Return [X, Y] of the center of cell containing provided text 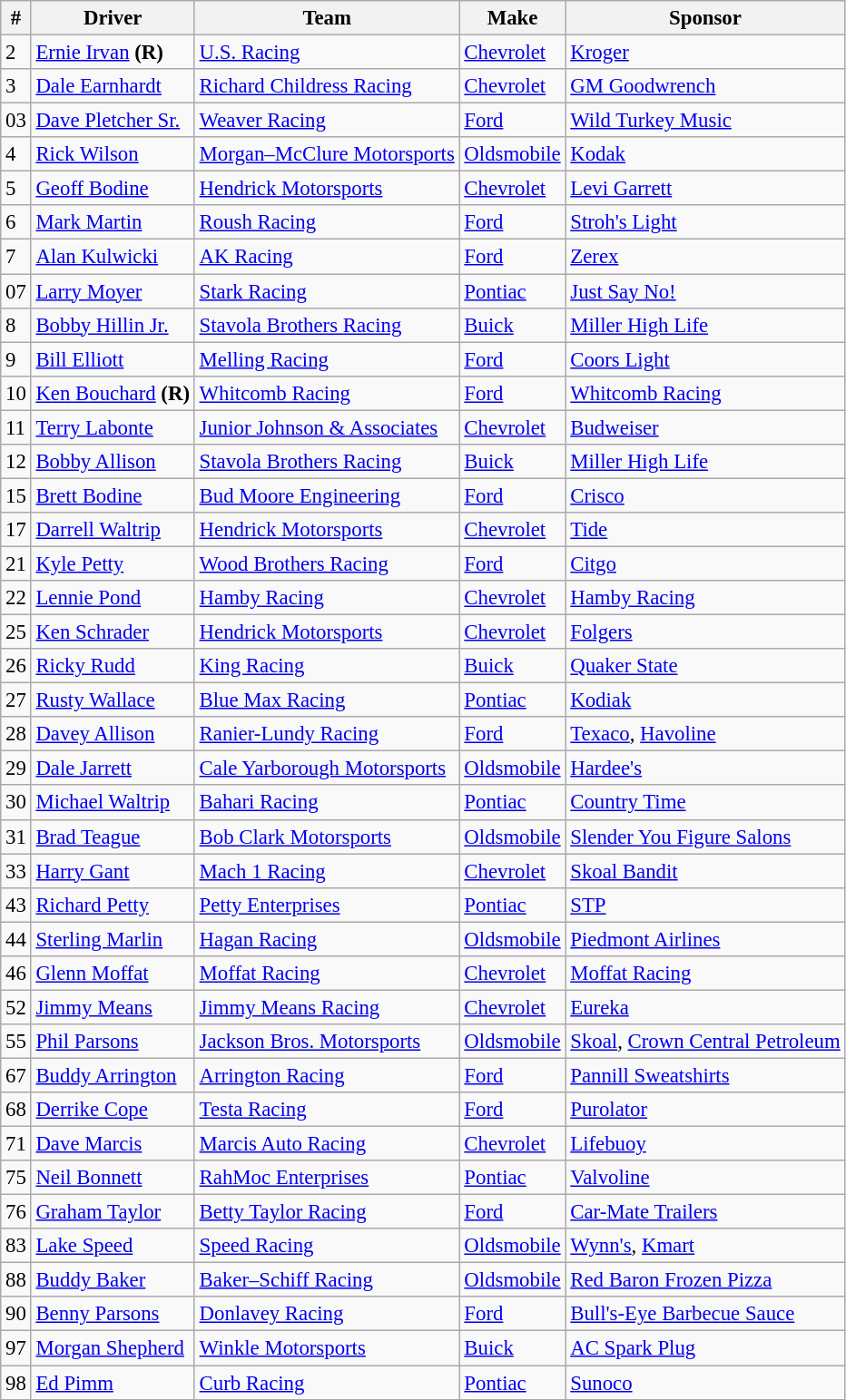
Darrell Waltrip [113, 530]
Buddy Baker [113, 1280]
Zerex [705, 257]
03 [16, 121]
Dale Jarrett [113, 769]
Bobby Hillin Jr. [113, 325]
8 [16, 325]
4 [16, 154]
68 [16, 1110]
Donlavey Racing [327, 1315]
Crisco [705, 495]
Dave Pletcher Sr. [113, 121]
Ed Pimm [113, 1383]
28 [16, 734]
43 [16, 905]
Bill Elliott [113, 359]
Hagan Racing [327, 939]
Richard Childress Racing [327, 86]
7 [16, 257]
King Racing [327, 666]
Eureka [705, 1007]
Marcis Auto Racing [327, 1144]
Graham Taylor [113, 1212]
Melling Racing [327, 359]
Weaver Racing [327, 121]
Coors Light [705, 359]
Car-Mate Trailers [705, 1212]
Speed Racing [327, 1246]
Morgan–McClure Motorsports [327, 154]
Bobby Allison [113, 462]
# [16, 18]
Glenn Moffat [113, 974]
26 [16, 666]
17 [16, 530]
Hardee's [705, 769]
Bob Clark Motorsports [327, 837]
6 [16, 222]
Kodak [705, 154]
U.S. Racing [327, 53]
5 [16, 189]
Testa Racing [327, 1110]
25 [16, 632]
Lifebuoy [705, 1144]
Sterling Marlin [113, 939]
Skoal, Crown Central Petroleum [705, 1042]
Kyle Petty [113, 563]
Ranier-Lundy Racing [327, 734]
Blue Max Racing [327, 700]
STP [705, 905]
Morgan Shepherd [113, 1348]
29 [16, 769]
Derrike Cope [113, 1110]
88 [16, 1280]
Wild Turkey Music [705, 121]
Davey Allison [113, 734]
Richard Petty [113, 905]
97 [16, 1348]
44 [16, 939]
Budweiser [705, 427]
Jimmy Means Racing [327, 1007]
Driver [113, 18]
Ken Bouchard (R) [113, 393]
Geoff Bodine [113, 189]
Stark Racing [327, 291]
71 [16, 1144]
21 [16, 563]
Pannill Sweatshirts [705, 1075]
Wood Brothers Racing [327, 563]
75 [16, 1178]
9 [16, 359]
Stroh's Light [705, 222]
Kroger [705, 53]
Slender You Figure Salons [705, 837]
Harry Gant [113, 871]
Lake Speed [113, 1246]
RahMoc Enterprises [327, 1178]
67 [16, 1075]
33 [16, 871]
Country Time [705, 803]
Junior Johnson & Associates [327, 427]
07 [16, 291]
Cale Yarborough Motorsports [327, 769]
98 [16, 1383]
Red Baron Frozen Pizza [705, 1280]
Dave Marcis [113, 1144]
Roush Racing [327, 222]
Betty Taylor Racing [327, 1212]
Alan Kulwicki [113, 257]
Petty Enterprises [327, 905]
Kodiak [705, 700]
12 [16, 462]
Valvoline [705, 1178]
27 [16, 700]
Phil Parsons [113, 1042]
Benny Parsons [113, 1315]
Buddy Arrington [113, 1075]
Bull's-Eye Barbecue Sauce [705, 1315]
Larry Moyer [113, 291]
3 [16, 86]
Curb Racing [327, 1383]
AK Racing [327, 257]
Team [327, 18]
31 [16, 837]
Brett Bodine [113, 495]
Ricky Rudd [113, 666]
10 [16, 393]
Neil Bonnett [113, 1178]
GM Goodwrench [705, 86]
2 [16, 53]
Make [512, 18]
Terry Labonte [113, 427]
46 [16, 974]
90 [16, 1315]
Folgers [705, 632]
Rick Wilson [113, 154]
76 [16, 1212]
Quaker State [705, 666]
Levi Garrett [705, 189]
Bahari Racing [327, 803]
11 [16, 427]
Ken Schrader [113, 632]
AC Spark Plug [705, 1348]
55 [16, 1042]
Piedmont Airlines [705, 939]
Wynn's, Kmart [705, 1246]
Arrington Racing [327, 1075]
Tide [705, 530]
Sponsor [705, 18]
Mark Martin [113, 222]
Mach 1 Racing [327, 871]
Baker–Schiff Racing [327, 1280]
Sunoco [705, 1383]
Jackson Bros. Motorsports [327, 1042]
Dale Earnhardt [113, 86]
Jimmy Means [113, 1007]
Michael Waltrip [113, 803]
Bud Moore Engineering [327, 495]
83 [16, 1246]
Skoal Bandit [705, 871]
Purolator [705, 1110]
Rusty Wallace [113, 700]
Winkle Motorsports [327, 1348]
Texaco, Havoline [705, 734]
Just Say No! [705, 291]
Lennie Pond [113, 598]
30 [16, 803]
Brad Teague [113, 837]
Ernie Irvan (R) [113, 53]
22 [16, 598]
52 [16, 1007]
15 [16, 495]
Citgo [705, 563]
